Determine the [x, y] coordinate at the center of the cell enclosing the given text.  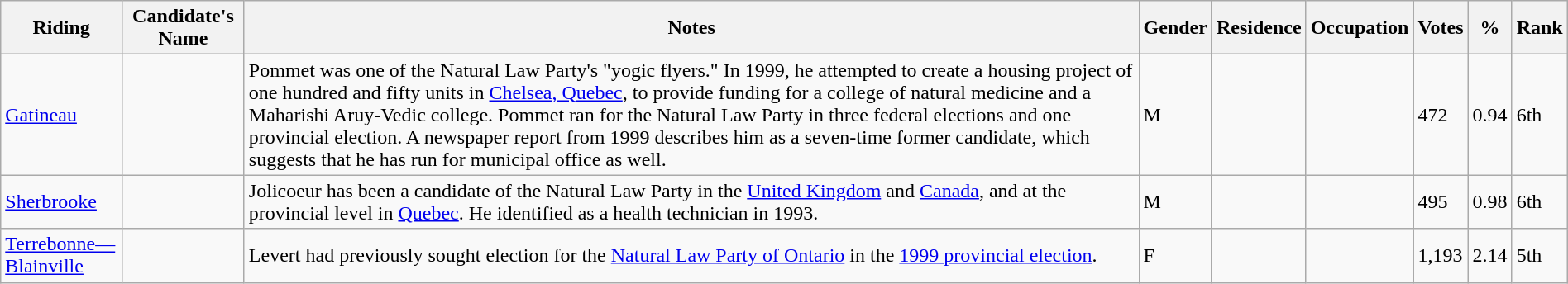
1,193 [1441, 256]
Residence [1259, 28]
Notes [691, 28]
472 [1441, 115]
Occupation [1360, 28]
495 [1441, 201]
% [1490, 28]
Riding [61, 28]
Votes [1441, 28]
Levert had previously sought election for the Natural Law Party of Ontario in the 1999 provincial election. [691, 256]
Rank [1540, 28]
Sherbrooke [61, 201]
0.94 [1490, 115]
F [1175, 256]
Candidate's Name [183, 28]
Gatineau [61, 115]
2.14 [1490, 256]
0.98 [1490, 201]
5th [1540, 256]
Terrebonne—Blainville [61, 256]
Gender [1175, 28]
